Scan for the cell matching the given text and deliver its (x, y) coordinate at center. 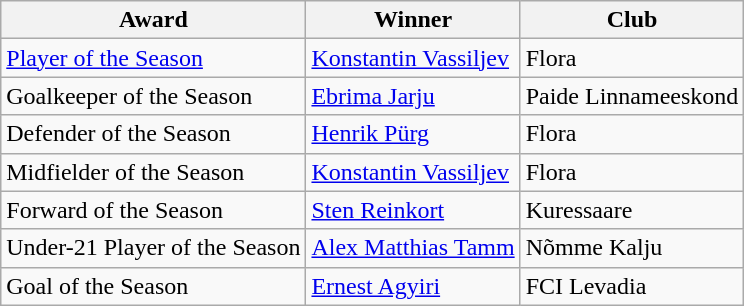
Player of the Season (154, 58)
Award (154, 20)
Sten Reinkort (413, 210)
FCI Levadia (632, 286)
Ebrima Jarju (413, 96)
Henrik Pürg (413, 134)
Paide Linnameeskond (632, 96)
Defender of the Season (154, 134)
Ernest Agyiri (413, 286)
Goalkeeper of the Season (154, 96)
Alex Matthias Tamm (413, 248)
Kuressaare (632, 210)
Forward of the Season (154, 210)
Under-21 Player of the Season (154, 248)
Goal of the Season (154, 286)
Nõmme Kalju (632, 248)
Midfielder of the Season (154, 172)
Club (632, 20)
Winner (413, 20)
